Provide the [x, y] coordinate of the cell's center where the given text is located.  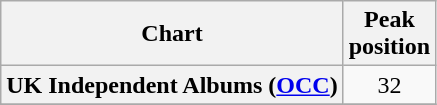
32 [389, 85]
UK Independent Albums (OCC) [172, 85]
Peakposition [389, 34]
Chart [172, 34]
